Determine the (x, y) coordinate at the center of the cell enclosing the given text.  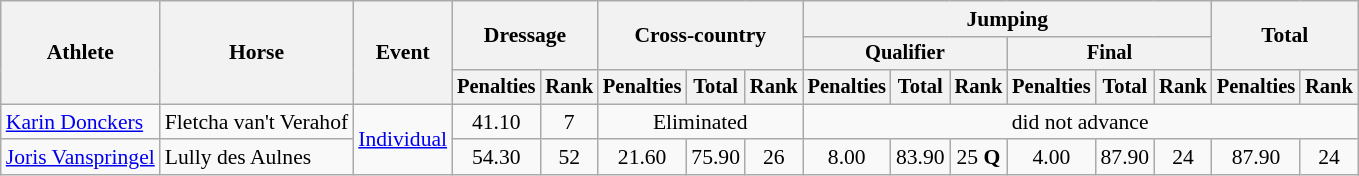
did not advance (1080, 122)
83.90 (920, 158)
Eliminated (700, 122)
Final (1110, 54)
Cross-country (700, 36)
Individual (402, 140)
52 (569, 158)
Qualifier (906, 54)
Joris Vanspringel (80, 158)
Event (402, 52)
Karin Donckers (80, 122)
54.30 (496, 158)
41.10 (496, 122)
8.00 (847, 158)
Jumping (1008, 19)
Dressage (525, 36)
Horse (256, 52)
4.00 (1051, 158)
75.90 (716, 158)
Lully des Aulnes (256, 158)
25 Q (979, 158)
21.60 (642, 158)
Athlete (80, 52)
7 (569, 122)
Fletcha van't Verahof (256, 122)
26 (774, 158)
